Extract the [X, Y] coordinate from the center of the cell holding the provided text.  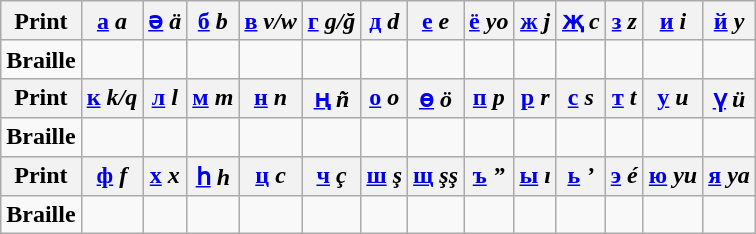
к k/q [112, 98]
с s [580, 98]
в v/w [270, 21]
т t [624, 98]
у u [672, 98]
җ c [580, 21]
ә ä [165, 21]
ъ ” [489, 176]
ц c [270, 176]
ь ’ [580, 176]
м m [213, 98]
х x [165, 176]
о o [384, 98]
я ya [730, 176]
э é [624, 176]
ң ñ [332, 98]
а a [112, 21]
н n [270, 98]
ж j [535, 21]
б b [213, 21]
ю yu [672, 176]
һ h [213, 176]
р r [535, 98]
ү ü [730, 98]
п p [489, 98]
ш ş [384, 176]
ы ı [535, 176]
ч ç [332, 176]
д d [384, 21]
щ şş [436, 176]
з z [624, 21]
г g/ğ [332, 21]
й y [730, 21]
е e [436, 21]
ө ö [436, 98]
и i [672, 21]
ё yo [489, 21]
ф f [112, 176]
л l [165, 98]
